Return (X, Y) of the center of cell containing provided text 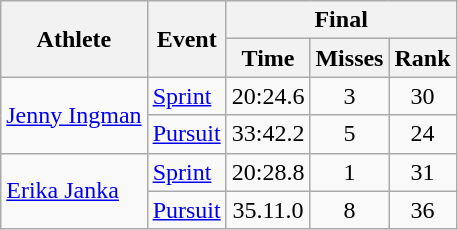
Time (268, 58)
20:28.8 (268, 172)
33:42.2 (268, 134)
30 (422, 96)
Misses (350, 58)
5 (350, 134)
35.11.0 (268, 210)
Athlete (74, 39)
36 (422, 210)
31 (422, 172)
Final (341, 20)
Jenny Ingman (74, 115)
20:24.6 (268, 96)
Erika Janka (74, 191)
Event (186, 39)
Rank (422, 58)
24 (422, 134)
8 (350, 210)
3 (350, 96)
1 (350, 172)
